Provide the (x, y) coordinate of the cell's center where the given text is located.  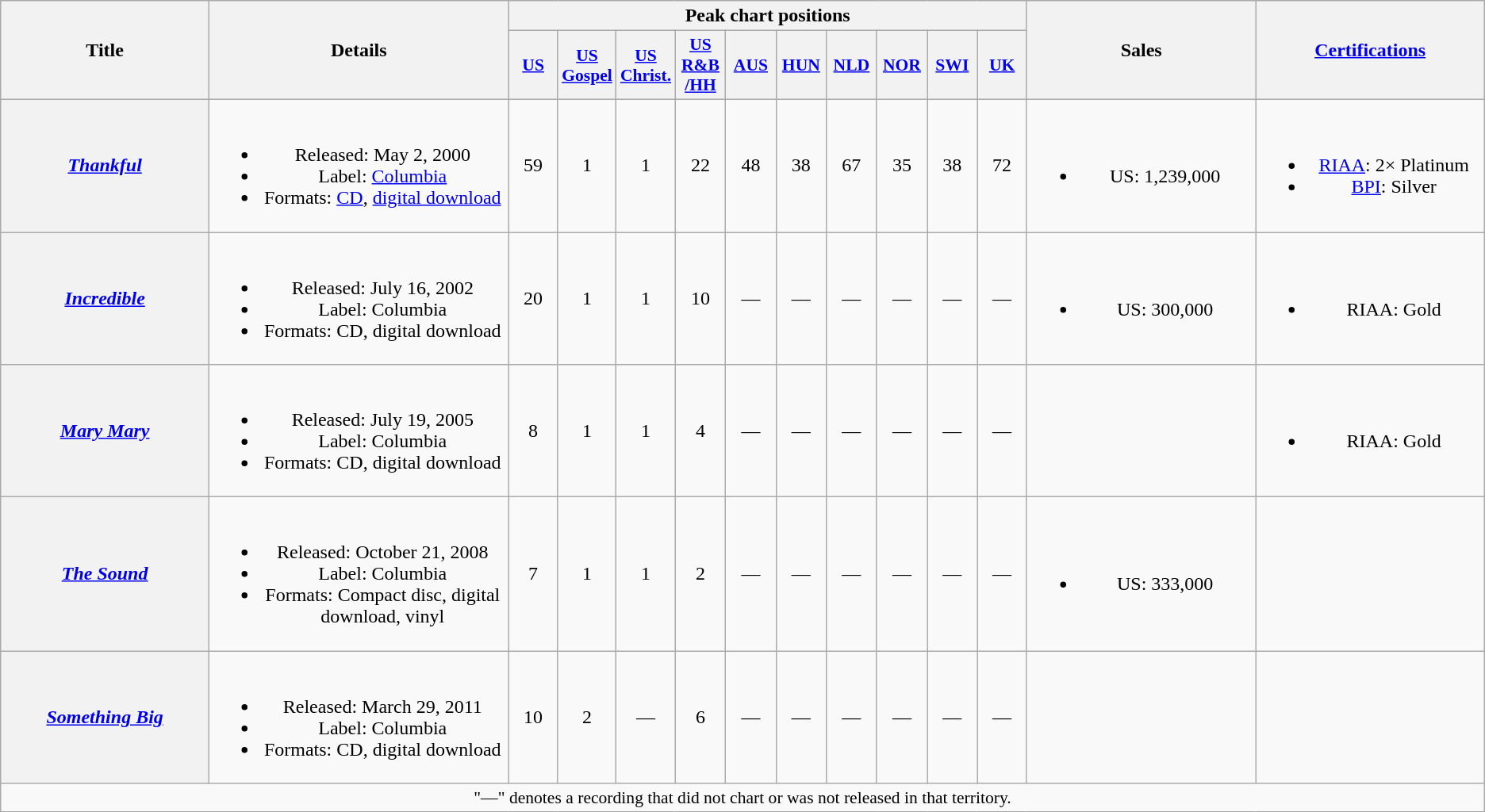
Details (359, 51)
Sales (1141, 51)
HUN (801, 65)
RIAA: 2× PlatinumBPI: Silver (1370, 165)
Released: May 2, 2000Label: ColumbiaFormats: CD, digital download (359, 165)
Peak chart positions (768, 16)
US Christ. (646, 65)
22 (700, 165)
US: 1,239,000 (1141, 165)
6 (700, 717)
UK (1002, 65)
72 (1002, 165)
8 (533, 431)
Released: October 21, 2008Label: ColumbiaFormats: Compact disc, digital download, vinyl (359, 574)
SWI (952, 65)
US Gospel (587, 65)
Certifications (1370, 51)
NOR (902, 65)
"—" denotes a recording that did not chart or was not released in that territory. (742, 798)
US: 333,000 (1141, 574)
Something Big (105, 717)
Incredible (105, 298)
48 (750, 165)
59 (533, 165)
67 (852, 165)
35 (902, 165)
4 (700, 431)
US: 300,000 (1141, 298)
Title (105, 51)
US (533, 65)
Released: July 16, 2002Label: ColumbiaFormats: CD, digital download (359, 298)
NLD (852, 65)
Released: July 19, 2005Label: ColumbiaFormats: CD, digital download (359, 431)
7 (533, 574)
US R&B/HH (700, 65)
The Sound (105, 574)
Released: March 29, 2011Label: ColumbiaFormats: CD, digital download (359, 717)
20 (533, 298)
Mary Mary (105, 431)
AUS (750, 65)
Thankful (105, 165)
